Return [X, Y] of the center of cell containing provided text 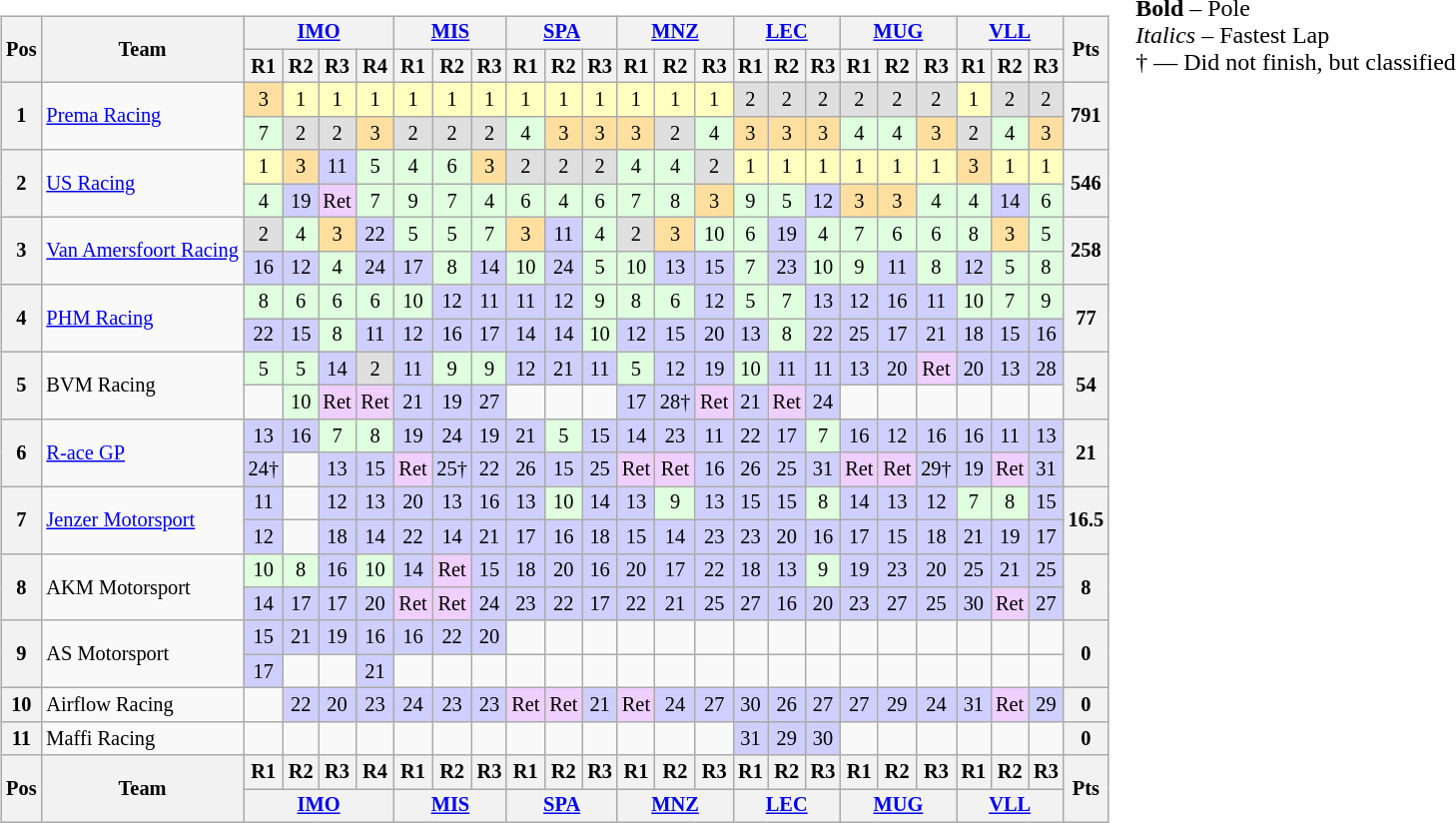
R-ace GP [142, 453]
791 [1087, 116]
16.5 [1087, 519]
BVM Racing [142, 386]
Maffi Racing [142, 738]
Airflow Racing [142, 705]
54 [1087, 386]
Prema Racing [142, 116]
Van Amersfoort Racing [142, 252]
29† [936, 469]
AKM Motorsport [142, 587]
AS Motorsport [142, 653]
24† [264, 469]
PHM Racing [142, 318]
546 [1087, 184]
258 [1087, 252]
28† [675, 403]
28 [1047, 369]
US Racing [142, 184]
25† [451, 469]
77 [1087, 318]
Jenzer Motorsport [142, 519]
